Return the (x, y) coordinate for the center point of the cell that contains the specified text.  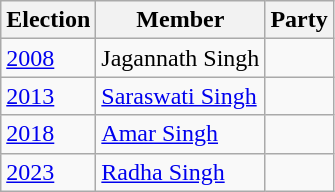
Amar Singh (180, 134)
Election (48, 20)
2018 (48, 134)
Jagannath Singh (180, 58)
2008 (48, 58)
2023 (48, 172)
Saraswati Singh (180, 96)
2013 (48, 96)
Party (299, 20)
Radha Singh (180, 172)
Member (180, 20)
